Provide the [X, Y] coordinate of the cell's center where the given text is located.  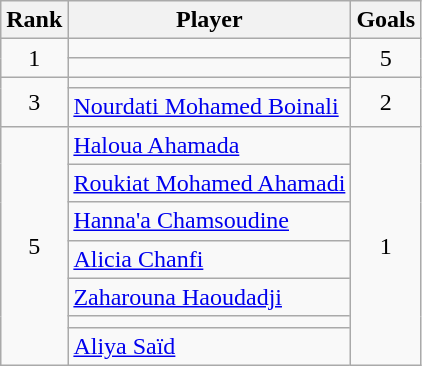
Player [210, 20]
Goals [386, 20]
Rank [34, 20]
Alicia Chanfi [210, 259]
Roukiat Mohamed Ahamadi [210, 183]
Haloua Ahamada [210, 145]
2 [386, 102]
3 [34, 102]
Zaharouna Haoudadji [210, 297]
Hanna'a Chamsoudine [210, 221]
Aliya Saïd [210, 346]
Nourdati Mohamed Boinali [210, 107]
